Locate the cell with the specified text and output its (x, y) center coordinate. 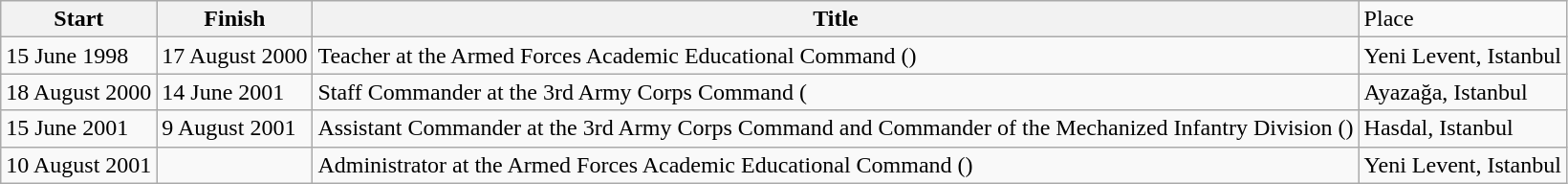
Teacher at the Armed Forces Academic Educational Command () (836, 56)
18 August 2000 (78, 92)
Assistant Commander at the 3rd Army Corps Command and Commander of the Mechanized Infantry Division () (836, 128)
15 June 1998 (78, 56)
Title (836, 19)
Administrator at the Armed Forces Academic Educational Command () (836, 165)
14 June 2001 (235, 92)
Staff Commander at the 3rd Army Corps Command ( (836, 92)
9 August 2001 (235, 128)
Place (1463, 19)
Ayazağa, Istanbul (1463, 92)
Start (78, 19)
15 June 2001 (78, 128)
Finish (235, 19)
Hasdal, Istanbul (1463, 128)
17 August 2000 (235, 56)
10 August 2001 (78, 165)
